Extract the (x, y) coordinate from the center of the cell holding the provided text.  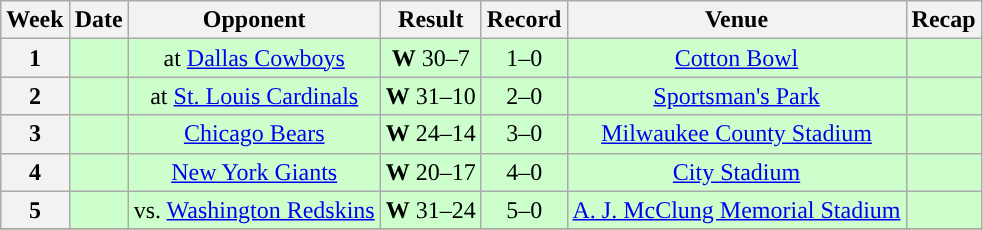
1–0 (524, 58)
W 24–14 (430, 134)
Venue (736, 20)
Chicago Bears (254, 134)
Result (430, 20)
2–0 (524, 96)
Recap (944, 20)
Opponent (254, 20)
Date (98, 20)
5 (35, 210)
Week (35, 20)
A. J. McClung Memorial Stadium (736, 210)
W 30–7 (430, 58)
4–0 (524, 172)
New York Giants (254, 172)
Sportsman's Park (736, 96)
Record (524, 20)
4 (35, 172)
3 (35, 134)
5–0 (524, 210)
at Dallas Cowboys (254, 58)
Cotton Bowl (736, 58)
W 20–17 (430, 172)
vs. Washington Redskins (254, 210)
2 (35, 96)
3–0 (524, 134)
1 (35, 58)
W 31–24 (430, 210)
City Stadium (736, 172)
W 31–10 (430, 96)
Milwaukee County Stadium (736, 134)
at St. Louis Cardinals (254, 96)
